From the cell containing the given text, extract its center point as (x, y) coordinate. 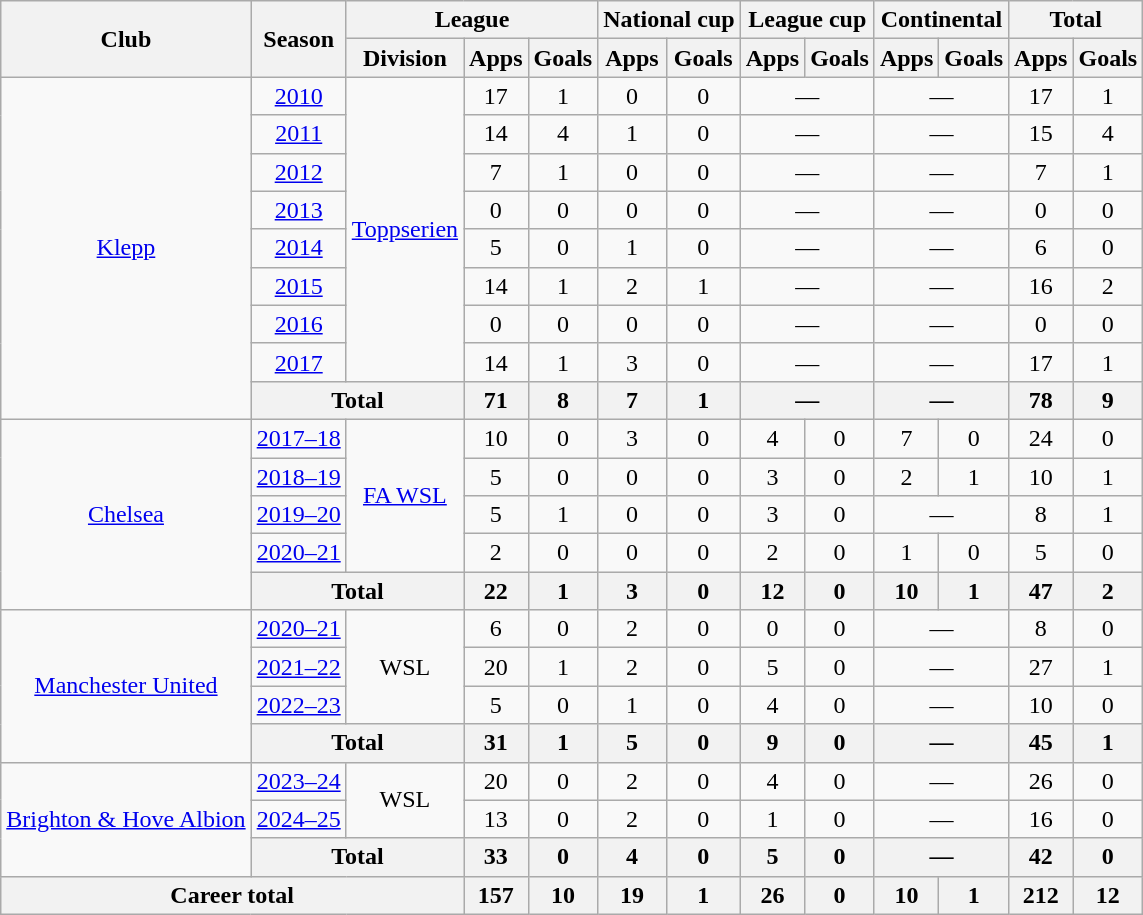
42 (1041, 857)
27 (1041, 667)
2023–24 (298, 781)
Season (298, 39)
15 (1041, 134)
2018–19 (298, 477)
Chelsea (126, 514)
2010 (298, 96)
Brighton & Hove Albion (126, 819)
FA WSL (404, 495)
2017–18 (298, 438)
2022–23 (298, 705)
Manchester United (126, 686)
2019–20 (298, 515)
45 (1041, 743)
Toppserien (404, 229)
47 (1041, 591)
National cup (669, 20)
33 (496, 857)
22 (496, 591)
2011 (298, 134)
League (472, 20)
157 (496, 895)
Club (126, 39)
212 (1041, 895)
League cup (807, 20)
2014 (298, 248)
Klepp (126, 248)
2012 (298, 172)
2013 (298, 210)
24 (1041, 438)
71 (496, 400)
2021–22 (298, 667)
2024–25 (298, 819)
13 (496, 819)
2017 (298, 362)
2015 (298, 286)
Career total (232, 895)
78 (1041, 400)
Division (404, 58)
Continental (941, 20)
2016 (298, 324)
19 (632, 895)
31 (496, 743)
